Extract the (x, y) coordinate from the center of the cell holding the provided text.  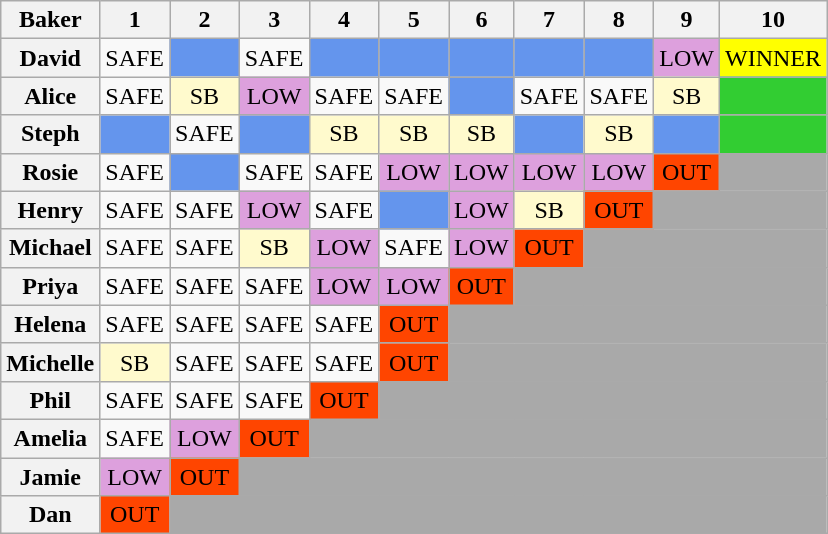
WINNER (772, 58)
10 (772, 20)
Priya (50, 286)
Steph (50, 134)
Phil (50, 400)
David (50, 58)
7 (549, 20)
Helena (50, 324)
Baker (50, 20)
2 (205, 20)
Amelia (50, 438)
Michelle (50, 362)
9 (687, 20)
1 (135, 20)
3 (274, 20)
5 (414, 20)
Michael (50, 248)
4 (344, 20)
8 (619, 20)
Dan (50, 515)
Rosie (50, 172)
Jamie (50, 477)
Alice (50, 96)
Henry (50, 210)
6 (482, 20)
